Capture the cell that displays the provided text and extract its [X, Y] central coordinate. 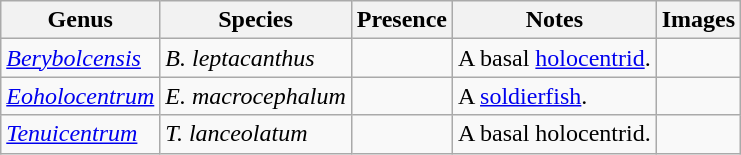
Tenuicentrum [80, 134]
Presence [402, 20]
T. lanceolatum [256, 134]
Species [256, 20]
Images [698, 20]
Berybolcensis [80, 58]
Eoholocentrum [80, 96]
E. macrocephalum [256, 96]
B. leptacanthus [256, 58]
A soldierfish. [555, 96]
Notes [555, 20]
Genus [80, 20]
